Return [X, Y] of the center of cell containing provided text 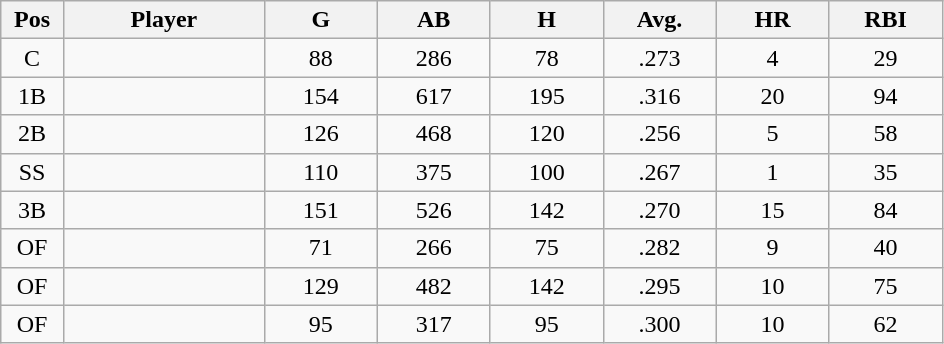
375 [434, 172]
286 [434, 58]
G [320, 20]
.256 [660, 134]
5 [772, 134]
1B [32, 96]
9 [772, 248]
100 [546, 172]
71 [320, 248]
.282 [660, 248]
468 [434, 134]
526 [434, 210]
SS [32, 172]
15 [772, 210]
126 [320, 134]
88 [320, 58]
35 [886, 172]
20 [772, 96]
3B [32, 210]
151 [320, 210]
1 [772, 172]
617 [434, 96]
120 [546, 134]
129 [320, 286]
29 [886, 58]
62 [886, 324]
AB [434, 20]
84 [886, 210]
.267 [660, 172]
266 [434, 248]
Avg. [660, 20]
195 [546, 96]
154 [320, 96]
94 [886, 96]
Pos [32, 20]
.300 [660, 324]
317 [434, 324]
RBI [886, 20]
2B [32, 134]
.270 [660, 210]
Player [164, 20]
40 [886, 248]
.273 [660, 58]
482 [434, 286]
110 [320, 172]
58 [886, 134]
.316 [660, 96]
78 [546, 58]
4 [772, 58]
.295 [660, 286]
HR [772, 20]
C [32, 58]
H [546, 20]
